Output the [X, Y] coordinate of the center of the cell containing the given text.  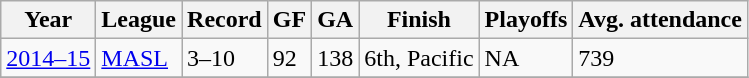
138 [336, 58]
NA [526, 58]
Record [225, 20]
3–10 [225, 58]
Finish [419, 20]
Playoffs [526, 20]
6th, Pacific [419, 58]
739 [660, 58]
2014–15 [48, 58]
92 [289, 58]
GF [289, 20]
GA [336, 20]
Year [48, 20]
MASL [139, 58]
League [139, 20]
Avg. attendance [660, 20]
